Capture the cell that displays the provided text and extract its [X, Y] central coordinate. 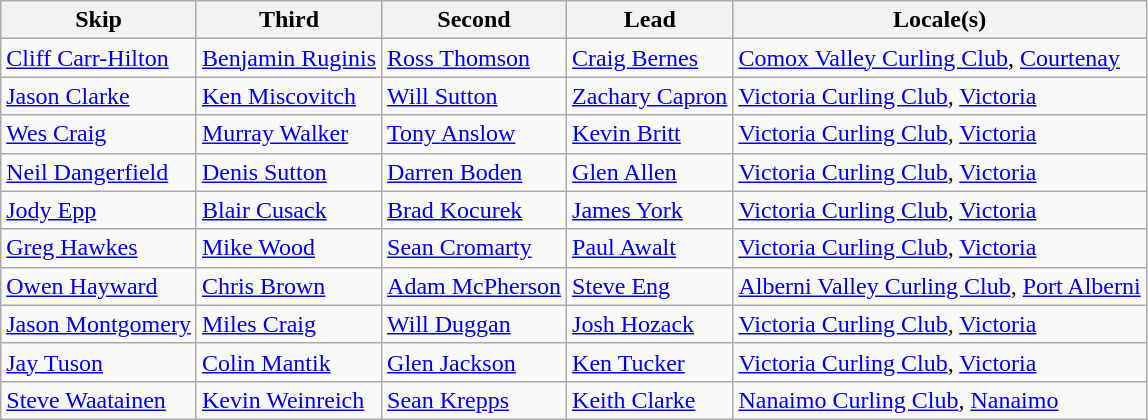
Benjamin Ruginis [288, 58]
Keith Clarke [650, 400]
Locale(s) [940, 20]
Jason Montgomery [99, 324]
Glen Allen [650, 172]
Mike Wood [288, 248]
Miles Craig [288, 324]
Second [474, 20]
Skip [99, 20]
Lead [650, 20]
Sean Cromarty [474, 248]
Jason Clarke [99, 96]
Paul Awalt [650, 248]
Josh Hozack [650, 324]
Neil Dangerfield [99, 172]
Zachary Capron [650, 96]
Darren Boden [474, 172]
Kevin Britt [650, 134]
Wes Craig [99, 134]
Will Sutton [474, 96]
Greg Hawkes [99, 248]
Chris Brown [288, 286]
Will Duggan [474, 324]
Ken Tucker [650, 362]
Third [288, 20]
James York [650, 210]
Cliff Carr-Hilton [99, 58]
Ross Thomson [474, 58]
Craig Bernes [650, 58]
Jay Tuson [99, 362]
Adam McPherson [474, 286]
Kevin Weinreich [288, 400]
Sean Krepps [474, 400]
Steve Waatainen [99, 400]
Brad Kocurek [474, 210]
Glen Jackson [474, 362]
Steve Eng [650, 286]
Owen Hayward [99, 286]
Alberni Valley Curling Club, Port Alberni [940, 286]
Nanaimo Curling Club, Nanaimo [940, 400]
Colin Mantik [288, 362]
Denis Sutton [288, 172]
Blair Cusack [288, 210]
Murray Walker [288, 134]
Comox Valley Curling Club, Courtenay [940, 58]
Jody Epp [99, 210]
Tony Anslow [474, 134]
Ken Miscovitch [288, 96]
